Detect which cell encompasses the target text, then output its (x, y) center coordinate. 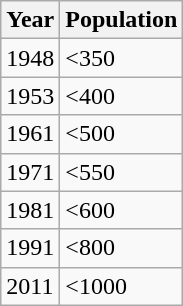
1953 (30, 96)
1971 (30, 172)
Year (30, 20)
<550 (122, 172)
1948 (30, 58)
<1000 (122, 286)
<800 (122, 248)
Population (122, 20)
1991 (30, 248)
1961 (30, 134)
<600 (122, 210)
2011 (30, 286)
1981 (30, 210)
<500 (122, 134)
<350 (122, 58)
<400 (122, 96)
